Find where the given text appears and provide that cell's center as (x, y) coordinate. 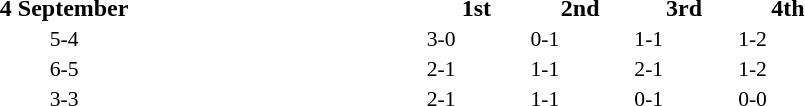
0-1 (580, 39)
3-0 (476, 39)
